Extract the [x, y] coordinate from the center of the cell holding the provided text.  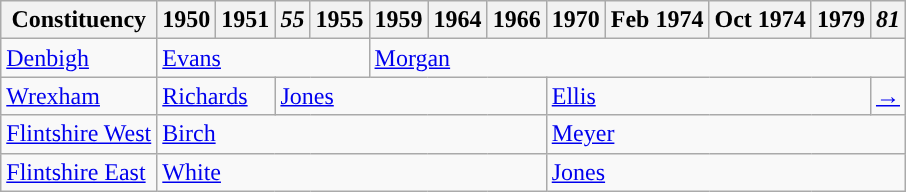
Richards [216, 96]
55 [292, 20]
Oct 1974 [760, 20]
1979 [840, 20]
1955 [340, 20]
Denbigh [79, 58]
1966 [516, 20]
1964 [458, 20]
Ellis [708, 96]
Flintshire East [79, 172]
White [352, 172]
Constituency [79, 20]
Meyer [726, 134]
Wrexham [79, 96]
1950 [186, 20]
1970 [576, 20]
Feb 1974 [657, 20]
1959 [398, 20]
Flintshire West [79, 134]
Morgan [637, 58]
81 [888, 20]
→ [888, 96]
Birch [352, 134]
Evans [263, 58]
1951 [246, 20]
